Extract the (x, y) coordinate from the center of the cell holding the provided text.  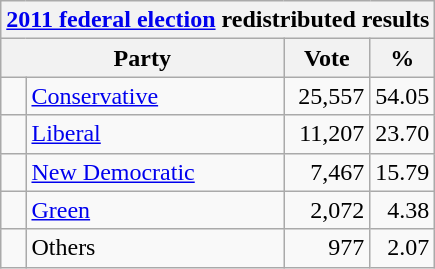
7,467 (327, 172)
Others (155, 248)
Liberal (155, 134)
Party (142, 58)
11,207 (327, 134)
15.79 (402, 172)
New Democratic (155, 172)
Vote (327, 58)
2.07 (402, 248)
Conservative (155, 96)
2,072 (327, 210)
25,557 (327, 96)
977 (327, 248)
23.70 (402, 134)
Green (155, 210)
54.05 (402, 96)
4.38 (402, 210)
% (402, 58)
2011 federal election redistributed results (218, 20)
